Determine the (x, y) coordinate at the center of the cell enclosing the given text.  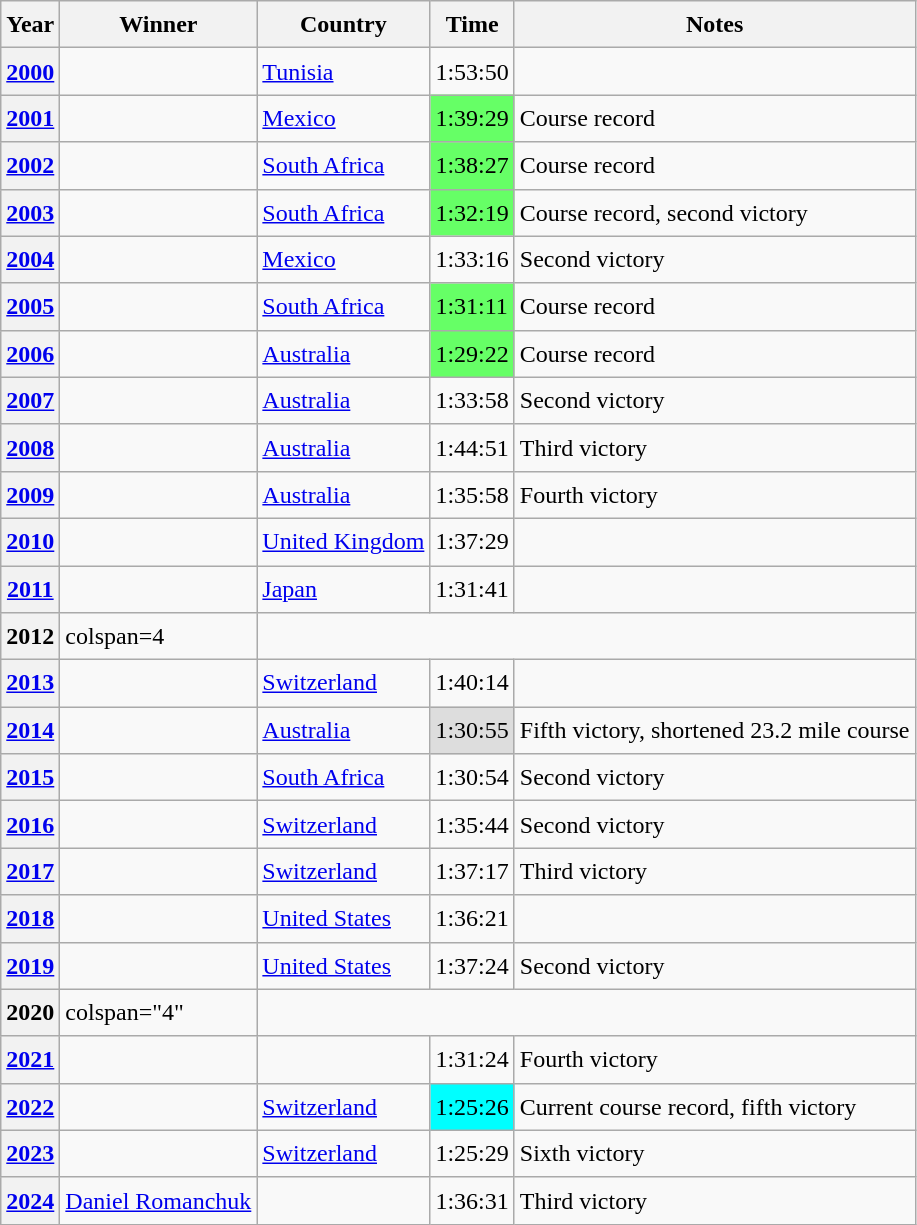
2005 (30, 306)
Country (344, 24)
1:25:29 (472, 1154)
Course record, second victory (714, 212)
2019 (30, 966)
2004 (30, 260)
2022 (30, 1106)
1:36:21 (472, 918)
1:35:58 (472, 494)
United Kingdom (344, 542)
Tunisia (344, 72)
2010 (30, 542)
2016 (30, 824)
2003 (30, 212)
1:37:24 (472, 966)
Winner (158, 24)
1:37:17 (472, 872)
2006 (30, 354)
Daniel Romanchuk (158, 1200)
2012 (30, 636)
Fifth victory, shortened 23.2 mile course (714, 730)
Year (30, 24)
2013 (30, 684)
2024 (30, 1200)
2008 (30, 448)
1:40:14 (472, 684)
1:36:31 (472, 1200)
2002 (30, 166)
2001 (30, 118)
Sixth victory (714, 1154)
1:39:29 (472, 118)
2007 (30, 400)
1:33:16 (472, 260)
1:37:29 (472, 542)
Time (472, 24)
1:31:24 (472, 1060)
2020 (30, 1012)
2023 (30, 1154)
1:31:11 (472, 306)
1:44:51 (472, 448)
1:35:44 (472, 824)
1:25:26 (472, 1106)
2014 (30, 730)
1:30:55 (472, 730)
2011 (30, 590)
1:38:27 (472, 166)
1:31:41 (472, 590)
2009 (30, 494)
1:30:54 (472, 778)
1:33:58 (472, 400)
Notes (714, 24)
Japan (344, 590)
2017 (30, 872)
2018 (30, 918)
2015 (30, 778)
Current course record, fifth victory (714, 1106)
colspan="4" (158, 1012)
1:53:50 (472, 72)
colspan=4 (158, 636)
2021 (30, 1060)
2000 (30, 72)
1:32:19 (472, 212)
1:29:22 (472, 354)
